Output the [x, y] coordinate of the center of the cell containing the given text.  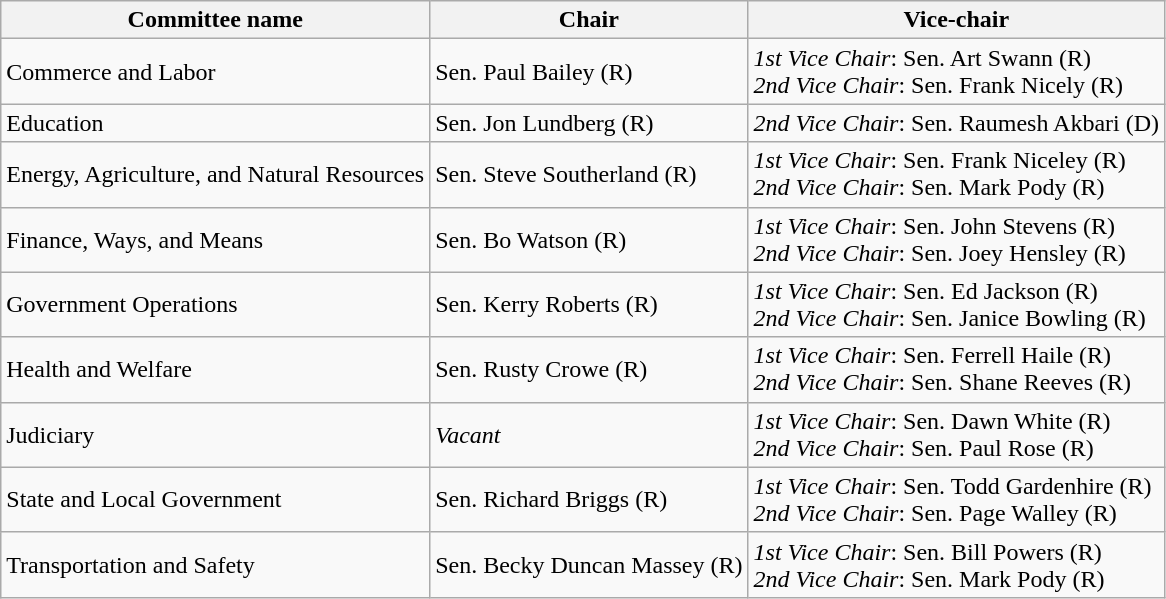
Transportation and Safety [216, 564]
2nd Vice Chair: Sen. Raumesh Akbari (D) [956, 123]
Chair [589, 20]
1st Vice Chair: Sen. John Stevens (R)2nd Vice Chair: Sen. Joey Hensley (R) [956, 240]
Judiciary [216, 434]
1st Vice Chair: Sen. Todd Gardenhire (R)2nd Vice Chair: Sen. Page Walley (R) [956, 500]
Health and Welfare [216, 370]
Sen. Kerry Roberts (R) [589, 304]
Sen. Becky Duncan Massey (R) [589, 564]
Vacant [589, 434]
Sen. Paul Bailey (R) [589, 72]
Finance, Ways, and Means [216, 240]
Sen. Bo Watson (R) [589, 240]
Sen. Rusty Crowe (R) [589, 370]
Sen. Steve Southerland (R) [589, 174]
Sen. Jon Lundberg (R) [589, 123]
Government Operations [216, 304]
1st Vice Chair: Sen. Art Swann (R)2nd Vice Chair: Sen. Frank Nicely (R) [956, 72]
Sen. Richard Briggs (R) [589, 500]
State and Local Government [216, 500]
1st Vice Chair: Sen. Bill Powers (R)2nd Vice Chair: Sen. Mark Pody (R) [956, 564]
Commerce and Labor [216, 72]
Education [216, 123]
Committee name [216, 20]
1st Vice Chair: Sen. Frank Niceley (R)2nd Vice Chair: Sen. Mark Pody (R) [956, 174]
1st Vice Chair: Sen. Ed Jackson (R)2nd Vice Chair: Sen. Janice Bowling (R) [956, 304]
1st Vice Chair: Sen. Dawn White (R)2nd Vice Chair: Sen. Paul Rose (R) [956, 434]
1st Vice Chair: Sen. Ferrell Haile (R)2nd Vice Chair: Sen. Shane Reeves (R) [956, 370]
Energy, Agriculture, and Natural Resources [216, 174]
Vice-chair [956, 20]
